From the cell containing the given text, extract its center point as (X, Y) coordinate. 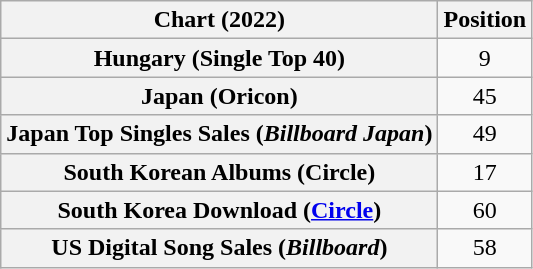
9 (485, 58)
Position (485, 20)
Japan (Oricon) (220, 96)
Japan Top Singles Sales (Billboard Japan) (220, 134)
49 (485, 134)
45 (485, 96)
US Digital Song Sales (Billboard) (220, 248)
17 (485, 172)
58 (485, 248)
South Korean Albums (Circle) (220, 172)
South Korea Download (Circle) (220, 210)
Chart (2022) (220, 20)
60 (485, 210)
Hungary (Single Top 40) (220, 58)
